Capture the cell that displays the provided text and extract its (x, y) central coordinate. 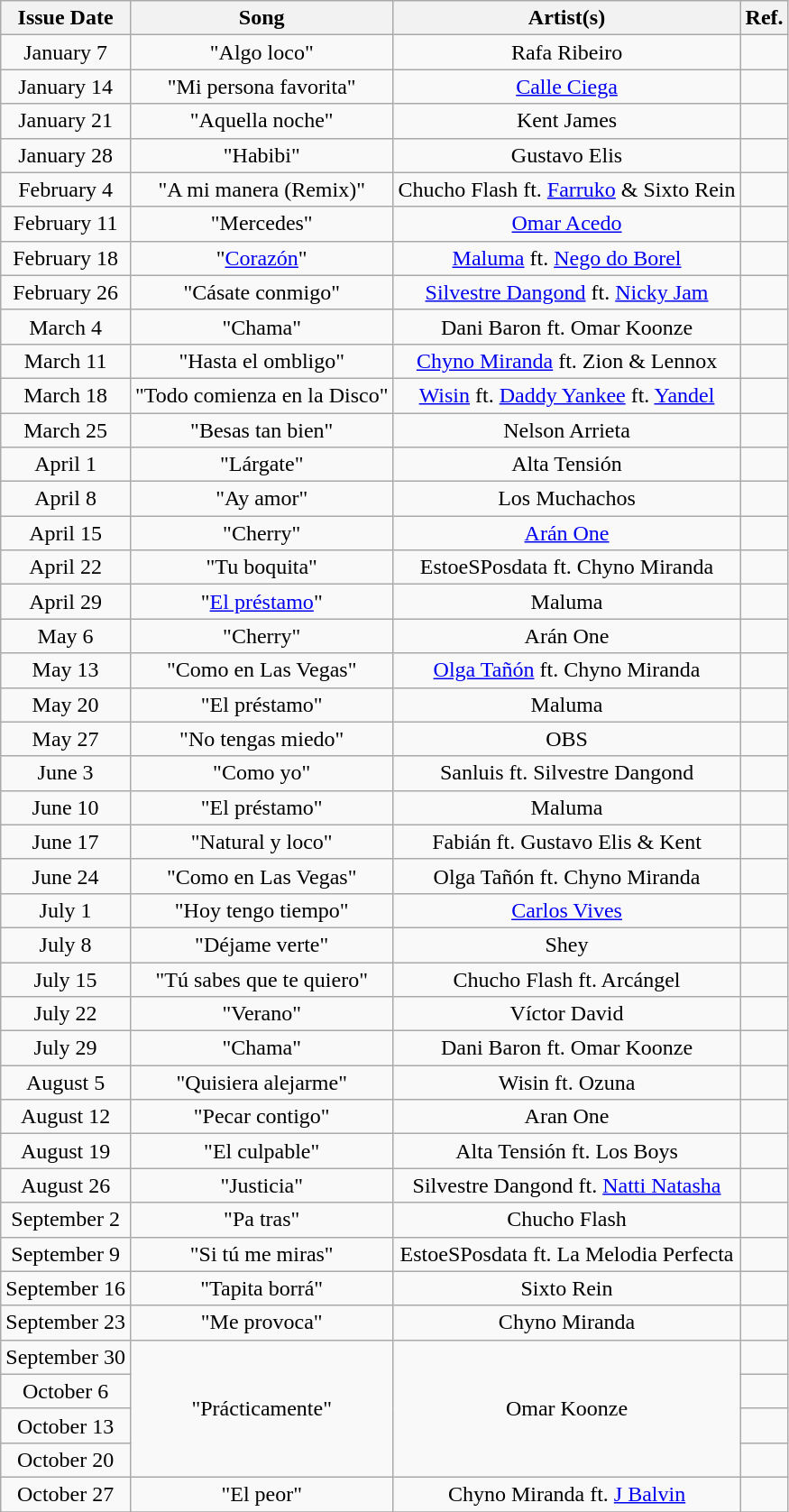
March 4 (66, 327)
January 14 (66, 87)
Omar Acedo (566, 224)
"Tu boquita" (261, 567)
"No tengas miedo" (261, 739)
"Verano" (261, 1014)
"A mi manera (Remix)" (261, 189)
July 22 (66, 1014)
October 20 (66, 1460)
"Corazón" (261, 258)
January 28 (66, 155)
Fabián ft. Gustavo Elis & Kent (566, 842)
June 10 (66, 807)
April 29 (66, 602)
"Si tú me miras" (261, 1254)
Omar Koonze (566, 1408)
August 12 (66, 1117)
August 26 (66, 1185)
September 2 (66, 1220)
January 7 (66, 52)
"Quisiera alejarme" (261, 1083)
Wisin ft. Daddy Yankee ft. Yandel (566, 395)
Víctor David (566, 1014)
"Como yo" (261, 773)
March 11 (66, 361)
"El peor" (261, 1494)
May 27 (66, 739)
Los Muchachos (566, 499)
July 8 (66, 945)
EstoeSPosdata ft. Chyno Miranda (566, 567)
June 17 (66, 842)
Chyno Miranda ft. J Balvin (566, 1494)
"Todo comienza en la Disco" (261, 395)
Shey (566, 945)
April 22 (66, 567)
EstoeSPosdata ft. La Melodia Perfecta (566, 1254)
"Algo loco" (261, 52)
May 13 (66, 670)
August 5 (66, 1083)
"Natural y loco" (261, 842)
September 30 (66, 1357)
"Mercedes" (261, 224)
Silvestre Dangond ft. Nicky Jam (566, 292)
"Cásate conmigo" (261, 292)
March 18 (66, 395)
September 16 (66, 1288)
February 18 (66, 258)
"Pecar contigo" (261, 1117)
Gustavo Elis (566, 155)
May 6 (66, 636)
Calle Ciega (566, 87)
October 13 (66, 1425)
March 25 (66, 430)
July 15 (66, 979)
June 3 (66, 773)
September 9 (66, 1254)
"Aquella noche" (261, 121)
"Hoy tengo tiempo" (261, 910)
Song (261, 18)
April 1 (66, 465)
Maluma ft. Nego do Borel (566, 258)
Alta Tensión ft. Los Boys (566, 1151)
Wisin ft. Ozuna (566, 1083)
Chyno Miranda ft. Zion & Lennox (566, 361)
August 19 (66, 1151)
"Me provoca" (261, 1323)
September 23 (66, 1323)
Carlos Vives (566, 910)
February 26 (66, 292)
"Prácticamente" (261, 1408)
Kent James (566, 121)
"Habibi" (261, 155)
"Tú sabes que te quiero" (261, 979)
Sixto Rein (566, 1288)
Chucho Flash ft. Arcángel (566, 979)
Ref. (765, 18)
"Justicia" (261, 1185)
Rafa Ribeiro (566, 52)
OBS (566, 739)
Sanluis ft. Silvestre Dangond (566, 773)
Silvestre Dangond ft. Natti Natasha (566, 1185)
Nelson Arrieta (566, 430)
Alta Tensión (566, 465)
April 15 (66, 533)
Chyno Miranda (566, 1323)
January 21 (66, 121)
"Mi persona favorita" (261, 87)
"Besas tan bien" (261, 430)
"El culpable" (261, 1151)
February 11 (66, 224)
Aran One (566, 1117)
"Ay amor" (261, 499)
May 20 (66, 705)
July 29 (66, 1048)
October 27 (66, 1494)
February 4 (66, 189)
Issue Date (66, 18)
"Pa tras" (261, 1220)
Artist(s) (566, 18)
"Hasta el ombligo" (261, 361)
Chucho Flash ft. Farruko & Sixto Rein (566, 189)
April 8 (66, 499)
"Tapita borrá" (261, 1288)
June 24 (66, 876)
July 1 (66, 910)
"Déjame verte" (261, 945)
October 6 (66, 1391)
Chucho Flash (566, 1220)
"Lárgate" (261, 465)
